Identify which cell holds the provided text, then report its [x, y] central coordinate. 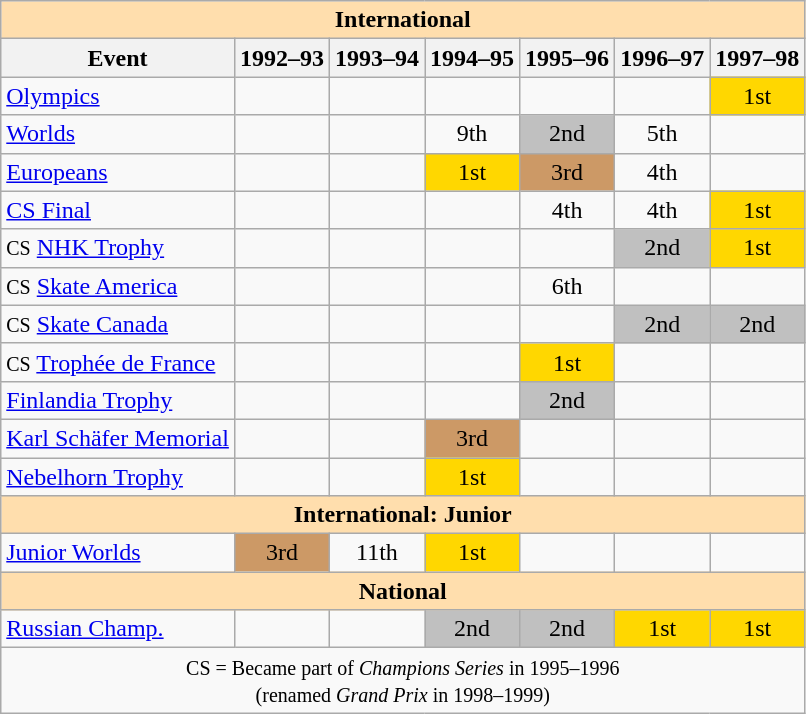
Russian Champ. [118, 629]
Olympics [118, 96]
11th [376, 553]
CS Skate Canada [118, 324]
CS Skate America [118, 286]
9th [472, 134]
Karl Schäfer Memorial [118, 438]
1994–95 [472, 58]
Europeans [118, 172]
International: Junior [403, 515]
1992–93 [282, 58]
Nebelhorn Trophy [118, 477]
National [403, 591]
CS NHK Trophy [118, 248]
1993–94 [376, 58]
Junior Worlds [118, 553]
1997–98 [758, 58]
5th [662, 134]
Finlandia Trophy [118, 400]
CS Trophée de France [118, 362]
1996–97 [662, 58]
Event [118, 58]
Worlds [118, 134]
6th [568, 286]
CS Final [118, 210]
CS = Became part of Champions Series in 1995–1996(renamed Grand Prix in 1998–1999) [403, 680]
1995–96 [568, 58]
International [403, 20]
